Extract the (X, Y) coordinate from the center of the cell holding the provided text.  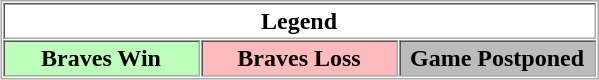
Braves Win (101, 58)
Game Postponed (497, 58)
Braves Loss (299, 58)
Legend (299, 21)
